For the text-containing cell, return its midpoint in [x, y] coordinate format. 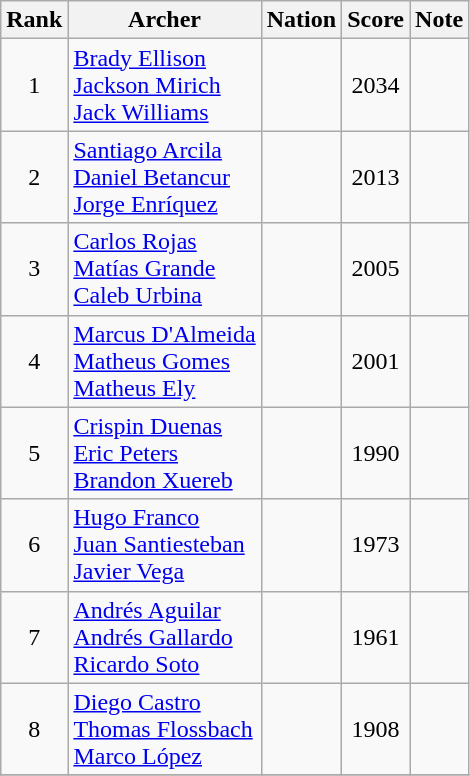
Hugo FrancoJuan SantiestebanJavier Vega [164, 545]
Note [440, 20]
1908 [376, 729]
2 [34, 177]
Nation [301, 20]
Archer [164, 20]
Brady EllisonJackson MirichJack Williams [164, 85]
5 [34, 453]
3 [34, 269]
7 [34, 637]
4 [34, 361]
Marcus D'AlmeidaMatheus GomesMatheus Ely [164, 361]
Rank [34, 20]
2013 [376, 177]
Carlos RojasMatías GrandeCaleb Urbina [164, 269]
1961 [376, 637]
1 [34, 85]
2005 [376, 269]
Santiago ArcilaDaniel BetancurJorge Enríquez [164, 177]
1990 [376, 453]
Andrés AguilarAndrés GallardoRicardo Soto [164, 637]
6 [34, 545]
2034 [376, 85]
Crispin DuenasEric PetersBrandon Xuereb [164, 453]
Score [376, 20]
Diego CastroThomas FlossbachMarco López [164, 729]
8 [34, 729]
1973 [376, 545]
2001 [376, 361]
